Output the (X, Y) coordinate of the center of the cell containing the given text.  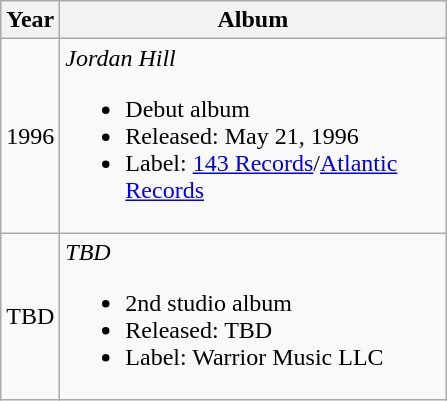
TBD2nd studio albumReleased: TBDLabel: Warrior Music LLC (253, 316)
Year (30, 20)
Album (253, 20)
TBD (30, 316)
1996 (30, 136)
Jordan HillDebut albumReleased: May 21, 1996Label: 143 Records/Atlantic Records (253, 136)
